Search for the cell housing the specified text and yield its (x, y) center coordinate. 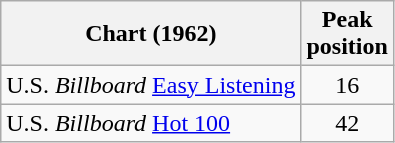
U.S. Billboard Hot 100 (151, 123)
Chart (1962) (151, 34)
Peakposition (347, 34)
42 (347, 123)
U.S. Billboard Easy Listening (151, 85)
16 (347, 85)
